Provide the [x, y] coordinate of the cell's center where the given text is located.  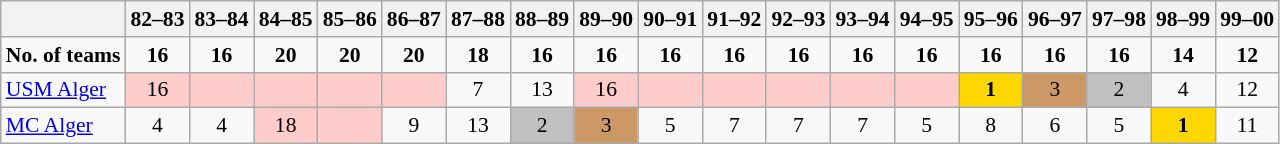
91–92 [734, 19]
98–99 [1183, 19]
99–00 [1247, 19]
85–86 [350, 19]
97–98 [1119, 19]
93–94 [863, 19]
86–87 [414, 19]
9 [414, 126]
95–96 [991, 19]
83–84 [221, 19]
90–91 [670, 19]
8 [991, 126]
89–90 [606, 19]
96–97 [1055, 19]
82–83 [157, 19]
No. of teams [64, 55]
87–88 [478, 19]
USM Alger [64, 90]
94–95 [927, 19]
84–85 [286, 19]
MC Alger [64, 126]
92–93 [798, 19]
88–89 [542, 19]
6 [1055, 126]
14 [1183, 55]
11 [1247, 126]
